For the text-containing cell, return its midpoint in [X, Y] coordinate format. 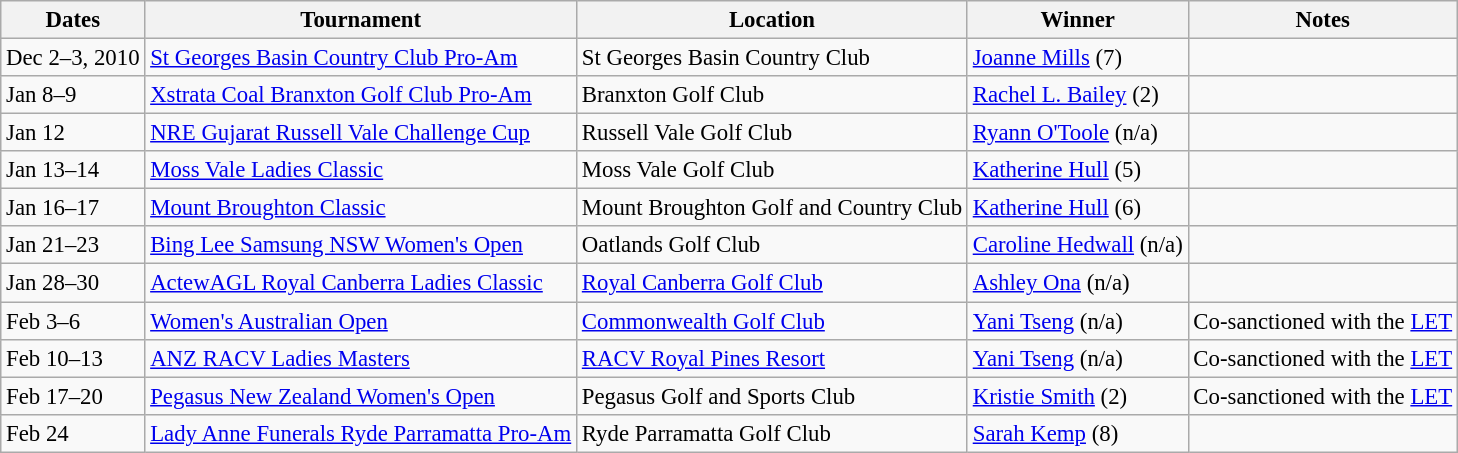
Feb 24 [73, 433]
St Georges Basin Country Club [772, 58]
Sarah Kemp (8) [1078, 433]
Feb 10–13 [73, 358]
Russell Vale Golf Club [772, 133]
Pegasus New Zealand Women's Open [361, 396]
Katherine Hull (5) [1078, 170]
Mount Broughton Golf and Country Club [772, 208]
Ashley Ona (n/a) [1078, 283]
Moss Vale Golf Club [772, 170]
Mount Broughton Classic [361, 208]
Jan 8–9 [73, 95]
Winner [1078, 20]
Jan 21–23 [73, 245]
Royal Canberra Golf Club [772, 283]
Jan 28–30 [73, 283]
Dates [73, 20]
Ryann O'Toole (n/a) [1078, 133]
Moss Vale Ladies Classic [361, 170]
Jan 13–14 [73, 170]
St Georges Basin Country Club Pro-Am [361, 58]
Jan 12 [73, 133]
Ryde Parramatta Golf Club [772, 433]
Xstrata Coal Branxton Golf Club Pro-Am [361, 95]
Jan 16–17 [73, 208]
Women's Australian Open [361, 321]
Kristie Smith (2) [1078, 396]
Pegasus Golf and Sports Club [772, 396]
Joanne Mills (7) [1078, 58]
Bing Lee Samsung NSW Women's Open [361, 245]
RACV Royal Pines Resort [772, 358]
Commonwealth Golf Club [772, 321]
Tournament [361, 20]
ANZ RACV Ladies Masters [361, 358]
Notes [1322, 20]
Dec 2–3, 2010 [73, 58]
Feb 17–20 [73, 396]
Oatlands Golf Club [772, 245]
Katherine Hull (6) [1078, 208]
Rachel L. Bailey (2) [1078, 95]
NRE Gujarat Russell Vale Challenge Cup [361, 133]
Feb 3–6 [73, 321]
ActewAGL Royal Canberra Ladies Classic [361, 283]
Location [772, 20]
Lady Anne Funerals Ryde Parramatta Pro-Am [361, 433]
Branxton Golf Club [772, 95]
Caroline Hedwall (n/a) [1078, 245]
